Find where the given text appears and provide that cell's center as [X, Y] coordinate. 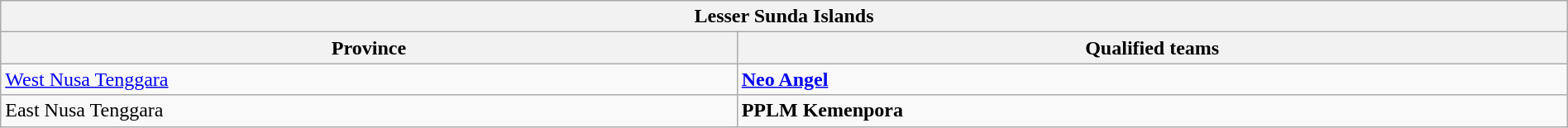
Province [369, 48]
PPLM Kemenpora [1152, 111]
West Nusa Tenggara [369, 79]
East Nusa Tenggara [369, 111]
Qualified teams [1152, 48]
Neo Angel [1152, 79]
Lesser Sunda Islands [784, 17]
